Detect which cell encompasses the target text, then output its (x, y) center coordinate. 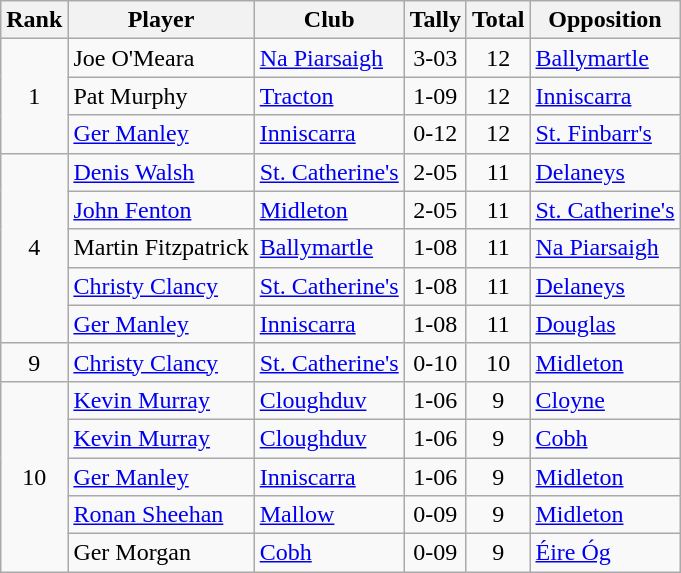
Club (329, 20)
Douglas (605, 324)
0-12 (435, 134)
3-03 (435, 58)
Player (161, 20)
Pat Murphy (161, 96)
Martin Fitzpatrick (161, 248)
4 (34, 248)
Opposition (605, 20)
Ronan Sheehan (161, 515)
St. Finbarr's (605, 134)
Cloyne (605, 400)
John Fenton (161, 210)
Joe O'Meara (161, 58)
Éire Óg (605, 553)
Tally (435, 20)
Denis Walsh (161, 172)
0-10 (435, 362)
Ger Morgan (161, 553)
Mallow (329, 515)
1 (34, 96)
Tracton (329, 96)
1-09 (435, 96)
Rank (34, 20)
Total (498, 20)
